Determine the [X, Y] coordinate at the center of the cell enclosing the given text.  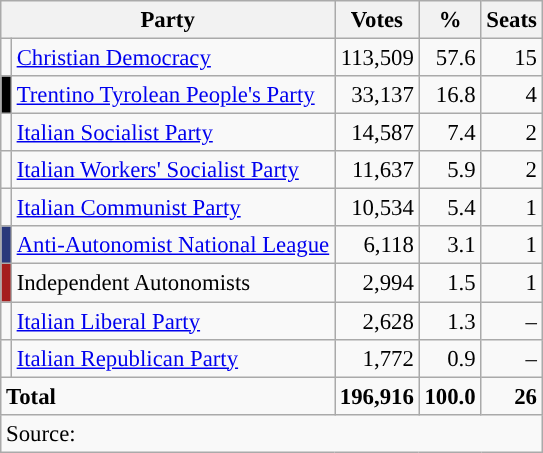
Italian Workers' Socialist Party [172, 170]
Total [168, 396]
Italian Liberal Party [172, 321]
6,118 [376, 245]
Italian Communist Party [172, 208]
3.1 [450, 245]
15 [512, 58]
196,916 [376, 396]
5.4 [450, 208]
16.8 [450, 95]
Italian Socialist Party [172, 133]
33,137 [376, 95]
10,534 [376, 208]
2,994 [376, 283]
7.4 [450, 133]
Independent Autonomists [172, 283]
5.9 [450, 170]
Italian Republican Party [172, 358]
2,628 [376, 321]
14,587 [376, 133]
4 [512, 95]
1.3 [450, 321]
1.5 [450, 283]
11,637 [376, 170]
113,509 [376, 58]
Anti-Autonomist National League [172, 245]
Votes [376, 20]
57.6 [450, 58]
Seats [512, 20]
Christian Democracy [172, 58]
% [450, 20]
Party [168, 20]
26 [512, 396]
100.0 [450, 396]
1,772 [376, 358]
Source: [272, 433]
0.9 [450, 358]
Trentino Tyrolean People's Party [172, 95]
